Pinpoint the cell where the given text exists, returning its [X, Y] midpoint coordinate. 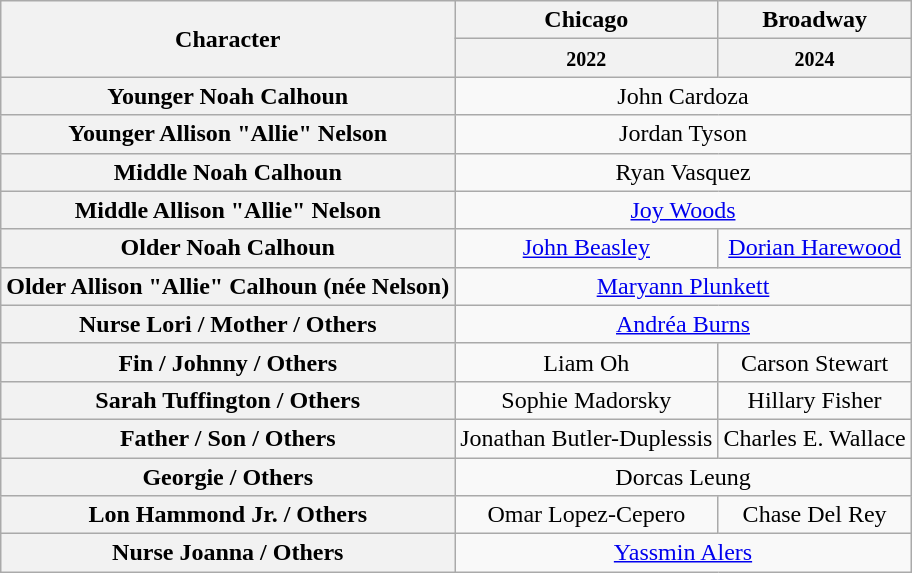
Younger Noah Calhoun [228, 96]
Maryann Plunkett [684, 286]
Dorcas Leung [684, 477]
Hillary Fisher [814, 400]
Carson Stewart [814, 362]
Lon Hammond Jr. / Others [228, 515]
Chase Del Rey [814, 515]
Father / Son / Others [228, 438]
Yassmin Alers [684, 553]
Georgie / Others [228, 477]
Jonathan Butler-Duplessis [586, 438]
Ryan Vasquez [684, 172]
Dorian Harewood [814, 248]
Middle Allison "Allie" Nelson [228, 210]
Chicago [586, 20]
Omar Lopez-Cepero [586, 515]
Joy Woods [684, 210]
John Cardoza [684, 96]
Fin / Johnny / Others [228, 362]
Nurse Lori / Mother / Others [228, 324]
Sophie Madorsky [586, 400]
2022 [586, 58]
Younger Allison "Allie" Nelson [228, 134]
Character [228, 39]
Charles E. Wallace [814, 438]
Liam Oh [586, 362]
Nurse Joanna / Others [228, 553]
Middle Noah Calhoun [228, 172]
2024 [814, 58]
Sarah Tuffington / Others [228, 400]
John Beasley [586, 248]
Broadway [814, 20]
Older Noah Calhoun [228, 248]
Older Allison "Allie" Calhoun (née Nelson) [228, 286]
Andréa Burns [684, 324]
Jordan Tyson [684, 134]
